Pinpoint the cell where the given text exists, returning its (x, y) midpoint coordinate. 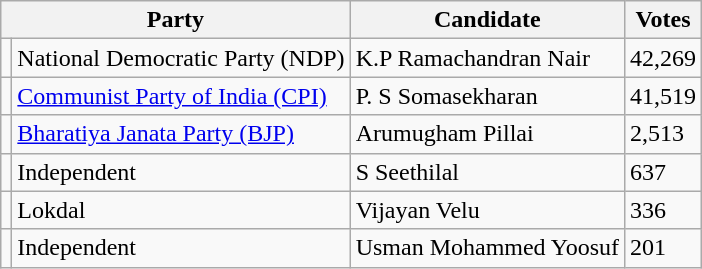
Arumugham Pillai (487, 134)
Candidate (487, 20)
P. S Somasekharan (487, 96)
41,519 (664, 96)
42,269 (664, 58)
Bharatiya Janata Party (BJP) (181, 134)
S Seethilal (487, 172)
K.P Ramachandran Nair (487, 58)
Usman Mohammed Yoosuf (487, 248)
Party (176, 20)
National Democratic Party (NDP) (181, 58)
Votes (664, 20)
336 (664, 210)
2,513 (664, 134)
Lokdal (181, 210)
637 (664, 172)
Vijayan Velu (487, 210)
201 (664, 248)
Communist Party of India (CPI) (181, 96)
